For the text-containing cell, return its midpoint in (X, Y) coordinate format. 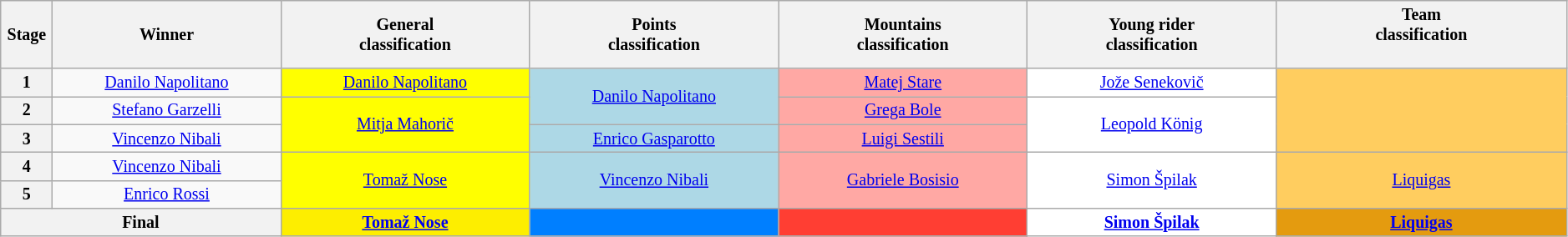
1 (27, 83)
4 (27, 167)
Young riderclassification (1152, 35)
Stefano Garzelli (167, 110)
Matej Stare (903, 83)
Leopold König (1152, 125)
Enrico Rossi (167, 194)
Winner (167, 35)
Pointsclassification (654, 35)
Mitja Mahorič (405, 125)
Enrico Gasparotto (654, 139)
Gabriele Bosisio (903, 180)
Teamclassification (1422, 35)
Grega Bole (903, 110)
Mountainsclassification (903, 35)
3 (27, 139)
Final (140, 222)
Jože Senekovič (1152, 83)
Luigi Sestili (903, 139)
Stage (27, 35)
5 (27, 194)
2 (27, 110)
Generalclassification (405, 35)
